Locate the cell with the specified text and output its [x, y] center coordinate. 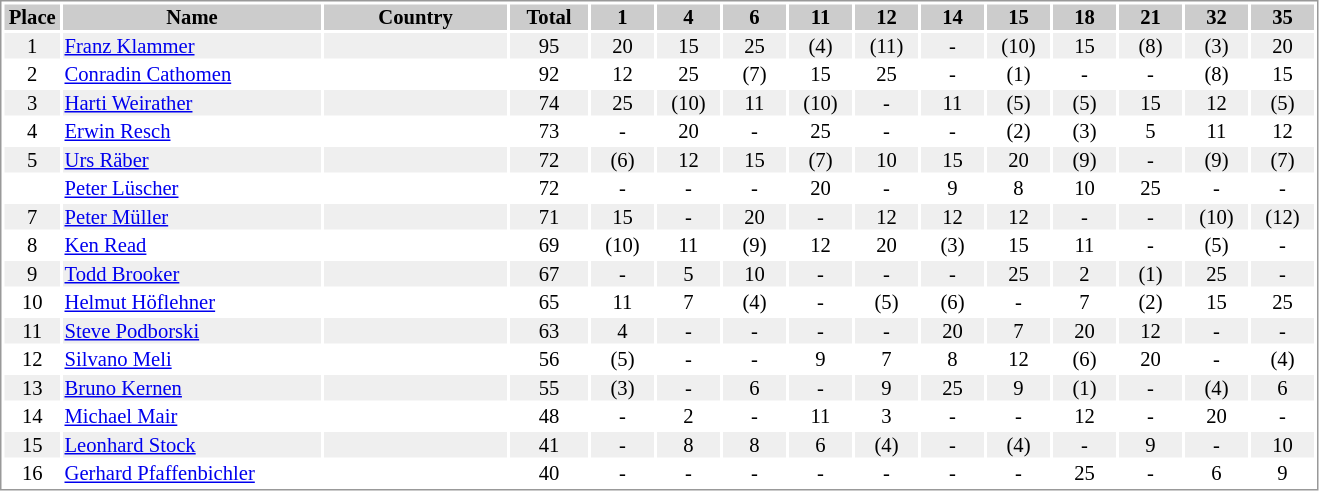
32 [1216, 17]
Franz Klammer [192, 46]
Helmut Höflehner [192, 303]
(12) [1282, 217]
13 [32, 388]
Place [32, 17]
Total [549, 17]
Urs Räber [192, 160]
56 [549, 359]
Steve Podborski [192, 331]
18 [1084, 17]
Harti Weirather [192, 103]
63 [549, 331]
Leonhard Stock [192, 445]
95 [549, 46]
35 [1282, 17]
71 [549, 217]
65 [549, 303]
55 [549, 388]
Erwin Resch [192, 131]
92 [549, 75]
Silvano Meli [192, 359]
Todd Brooker [192, 274]
(11) [886, 46]
48 [549, 417]
40 [549, 473]
Peter Lüscher [192, 189]
74 [549, 103]
Michael Mair [192, 417]
21 [1150, 17]
16 [32, 473]
Peter Müller [192, 217]
41 [549, 445]
69 [549, 245]
Country [416, 17]
Ken Read [192, 245]
Name [192, 17]
Gerhard Pfaffenbichler [192, 473]
73 [549, 131]
67 [549, 274]
Conradin Cathomen [192, 75]
Bruno Kernen [192, 388]
